For the text-containing cell, return its midpoint in [x, y] coordinate format. 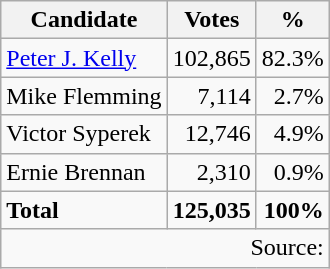
100% [292, 210]
Mike Flemming [84, 96]
Total [84, 210]
Peter J. Kelly [84, 58]
Victor Syperek [84, 134]
7,114 [212, 96]
12,746 [212, 134]
Source: [166, 248]
2.7% [292, 96]
82.3% [292, 58]
% [292, 20]
4.9% [292, 134]
Ernie Brennan [84, 172]
102,865 [212, 58]
Candidate [84, 20]
125,035 [212, 210]
2,310 [212, 172]
Votes [212, 20]
0.9% [292, 172]
